Return [X, Y] of the center of cell containing provided text 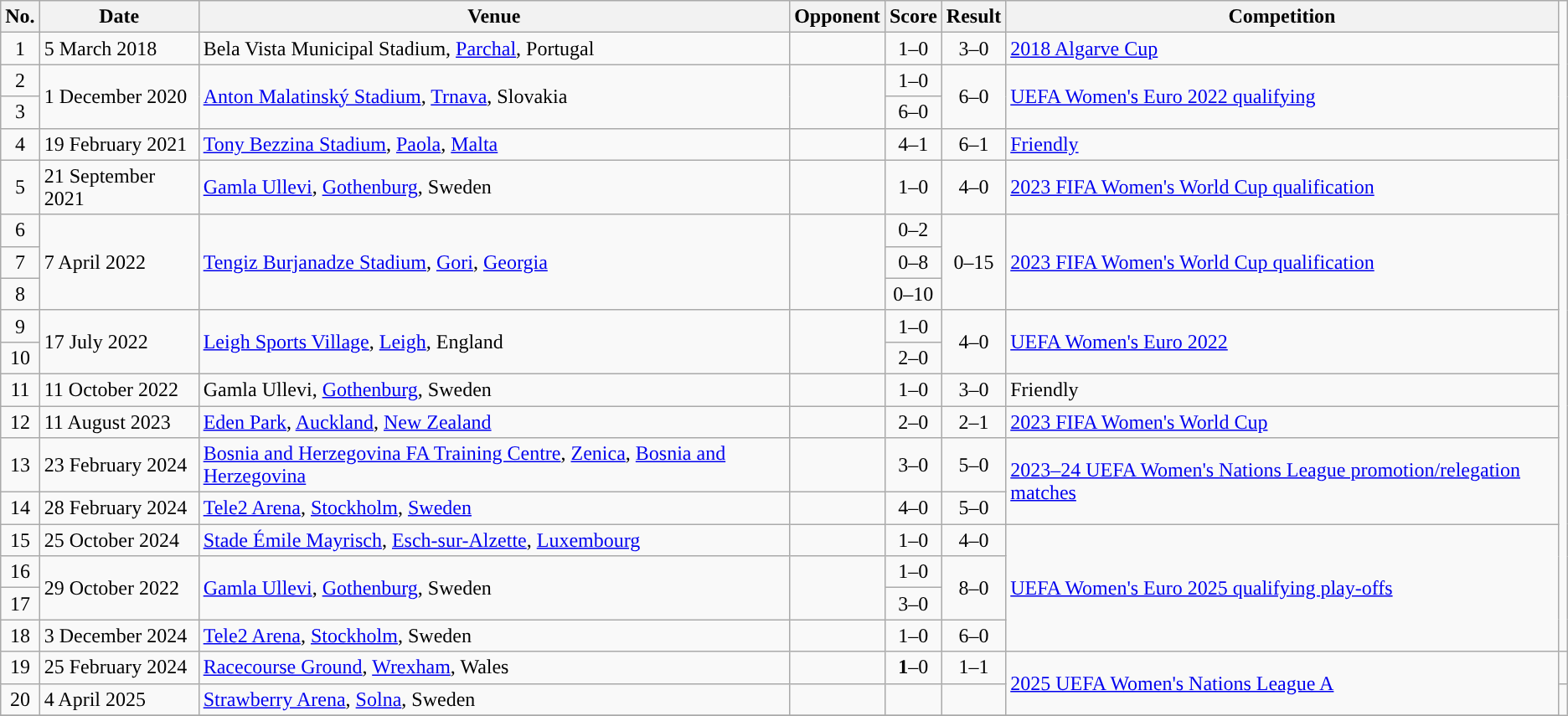
2025 UEFA Women's Nations League A [1282, 683]
0–2 [913, 230]
1–1 [973, 667]
2018 Algarve Cup [1282, 49]
13 [20, 466]
11 October 2022 [119, 389]
Tony Bezzina Stadium, Paola, Malta [494, 144]
2023 FIFA Women's World Cup [1282, 421]
14 [20, 508]
Competition [1282, 17]
12 [20, 421]
11 [20, 389]
17 July 2022 [119, 342]
11 August 2023 [119, 421]
Bosnia and Herzegovina FA Training Centre, Zenica, Bosnia and Herzegovina [494, 466]
Opponent [838, 17]
3 December 2024 [119, 636]
15 [20, 540]
16 [20, 572]
Eden Park, Auckland, New Zealand [494, 421]
0–8 [913, 262]
6–1 [973, 144]
3 [20, 112]
Racecourse Ground, Wrexham, Wales [494, 667]
19 [20, 667]
No. [20, 17]
Leigh Sports Village, Leigh, England [494, 342]
Tengiz Burjanadze Stadium, Gori, Georgia [494, 262]
Strawberry Arena, Solna, Sweden [494, 699]
20 [20, 699]
4 [20, 144]
Anton Malatinský Stadium, Trnava, Slovakia [494, 96]
0–15 [973, 262]
10 [20, 358]
23 February 2024 [119, 466]
25 February 2024 [119, 667]
25 October 2024 [119, 540]
4–1 [913, 144]
Bela Vista Municipal Stadium, Parchal, Portugal [494, 49]
1 December 2020 [119, 96]
19 February 2021 [119, 144]
Date [119, 17]
4 April 2025 [119, 699]
0–10 [913, 294]
9 [20, 326]
2023–24 UEFA Women's Nations League promotion/relegation matches [1282, 481]
5 [20, 188]
2 [20, 80]
7 [20, 262]
Stade Émile Mayrisch, Esch-sur-Alzette, Luxembourg [494, 540]
6 [20, 230]
8 [20, 294]
1 [20, 49]
UEFA Women's Euro 2022 qualifying [1282, 96]
21 September 2021 [119, 188]
17 [20, 604]
5 March 2018 [119, 49]
7 April 2022 [119, 262]
28 February 2024 [119, 508]
Venue [494, 17]
UEFA Women's Euro 2022 [1282, 342]
8–0 [973, 588]
UEFA Women's Euro 2025 qualifying play-offs [1282, 588]
29 October 2022 [119, 588]
Result [973, 17]
2–1 [973, 421]
18 [20, 636]
Score [913, 17]
